Detect which cell encompasses the target text, then output its (X, Y) center coordinate. 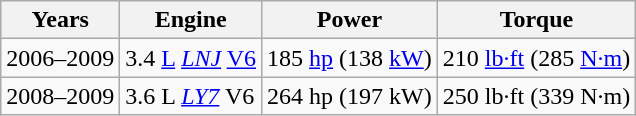
Years (60, 20)
264 hp (197 kW) (350, 96)
3.4 L LNJ V6 (191, 58)
250 lb·ft (339 N·m) (536, 96)
2006–2009 (60, 58)
2008–2009 (60, 96)
210 lb·ft (285 N·m) (536, 58)
Engine (191, 20)
3.6 L LY7 V6 (191, 96)
Torque (536, 20)
Power (350, 20)
185 hp (138 kW) (350, 58)
